Search for the cell housing the specified text and yield its [x, y] center coordinate. 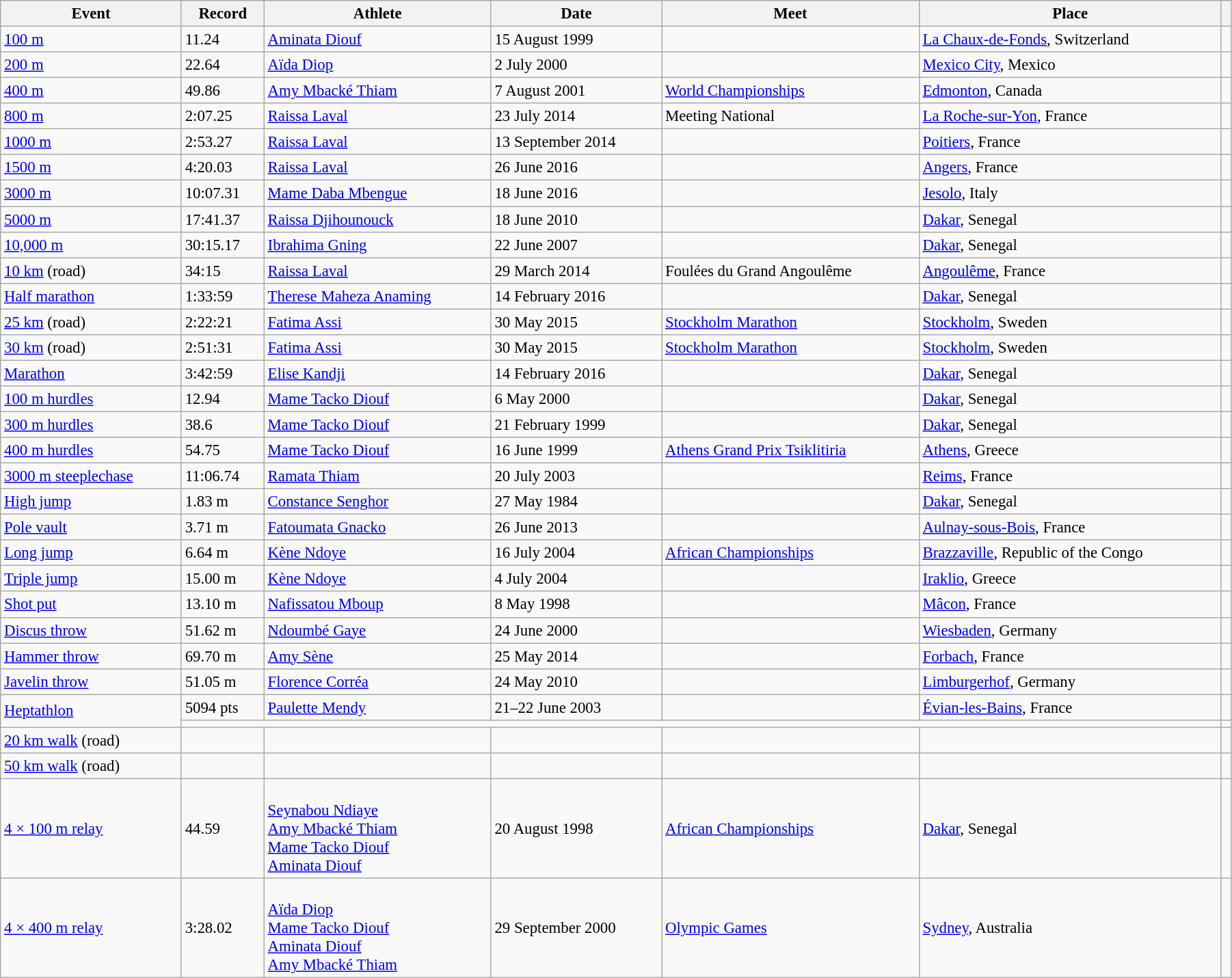
5000 m [92, 219]
Sydney, Australia [1070, 928]
Foulées du Grand Angoulême [790, 271]
Florence Corréa [377, 681]
20 July 2003 [576, 476]
29 March 2014 [576, 271]
Long jump [92, 553]
2:22:21 [223, 322]
Fatoumata Gnacko [377, 528]
16 June 1999 [576, 450]
12.94 [223, 399]
Heptathlon [92, 711]
Elise Kandji [377, 373]
Forbach, France [1070, 656]
1000 m [92, 142]
Ibrahima Gning [377, 245]
Poitiers, France [1070, 142]
Marathon [92, 373]
16 July 2004 [576, 553]
24 June 2000 [576, 630]
26 June 2016 [576, 167]
23 July 2014 [576, 116]
24 May 2010 [576, 681]
Jesolo, Italy [1070, 193]
La Roche-sur-Yon, France [1070, 116]
Constance Senghor [377, 502]
3000 m steeplechase [92, 476]
10:07.31 [223, 193]
Mexico City, Mexico [1070, 65]
2:07.25 [223, 116]
High jump [92, 502]
51.05 m [223, 681]
7 August 2001 [576, 91]
Discus throw [92, 630]
World Championships [790, 91]
20 km walk (road) [92, 740]
15.00 m [223, 579]
Shot put [92, 605]
Athlete [377, 14]
Aïda Diop [377, 65]
44.59 [223, 828]
22.64 [223, 65]
21–22 June 2003 [576, 707]
Edmonton, Canada [1070, 91]
Aïda DiopMame Tacko DioufAminata DioufAmy Mbacké Thiam [377, 928]
2:51:31 [223, 348]
Aulnay-sous-Bois, France [1070, 528]
Wiesbaden, Germany [1070, 630]
Aminata Diouf [377, 40]
Event [92, 14]
Iraklio, Greece [1070, 579]
Triple jump [92, 579]
4 × 100 m relay [92, 828]
Mame Daba Mbengue [377, 193]
4:20.03 [223, 167]
Athens Grand Prix Tsiklitiria [790, 450]
4 × 400 m relay [92, 928]
30 km (road) [92, 348]
20 August 1998 [576, 828]
15 August 1999 [576, 40]
Amy Sène [377, 656]
Ramata Thiam [377, 476]
2 July 2000 [576, 65]
3000 m [92, 193]
18 June 2010 [576, 219]
Brazzaville, Republic of the Congo [1070, 553]
26 June 2013 [576, 528]
10,000 m [92, 245]
Date [576, 14]
Limburgerhof, Germany [1070, 681]
Athens, Greece [1070, 450]
34:15 [223, 271]
3.71 m [223, 528]
51.62 m [223, 630]
Angers, France [1070, 167]
13 September 2014 [576, 142]
13.10 m [223, 605]
300 m hurdles [92, 424]
3:42:59 [223, 373]
1.83 m [223, 502]
Pole vault [92, 528]
100 m hurdles [92, 399]
Meeting National [790, 116]
Amy Mbacké Thiam [377, 91]
Half marathon [92, 296]
Javelin throw [92, 681]
Record [223, 14]
21 February 1999 [576, 424]
Seynabou NdiayeAmy Mbacké ThiamMame Tacko DioufAminata Diouf [377, 828]
69.70 m [223, 656]
Reims, France [1070, 476]
800 m [92, 116]
Olympic Games [790, 928]
18 June 2016 [576, 193]
29 September 2000 [576, 928]
Nafissatou Mboup [377, 605]
49.86 [223, 91]
54.75 [223, 450]
8 May 1998 [576, 605]
30:15.17 [223, 245]
3:28.02 [223, 928]
2:53.27 [223, 142]
Place [1070, 14]
400 m hurdles [92, 450]
Paulette Mendy [377, 707]
Évian-les-Bains, France [1070, 707]
25 km (road) [92, 322]
5094 pts [223, 707]
Raissa Djihounouck [377, 219]
50 km walk (road) [92, 766]
400 m [92, 91]
6 May 2000 [576, 399]
Angoulême, France [1070, 271]
11.24 [223, 40]
1:33:59 [223, 296]
Ndoumbé Gaye [377, 630]
25 May 2014 [576, 656]
4 July 2004 [576, 579]
17:41.37 [223, 219]
10 km (road) [92, 271]
La Chaux-de-Fonds, Switzerland [1070, 40]
1500 m [92, 167]
100 m [92, 40]
Mâcon, France [1070, 605]
Hammer throw [92, 656]
6.64 m [223, 553]
11:06.74 [223, 476]
27 May 1984 [576, 502]
Meet [790, 14]
Therese Maheza Anaming [377, 296]
38.6 [223, 424]
22 June 2007 [576, 245]
200 m [92, 65]
